Provide the (X, Y) coordinate of the cell's center where the given text is located.  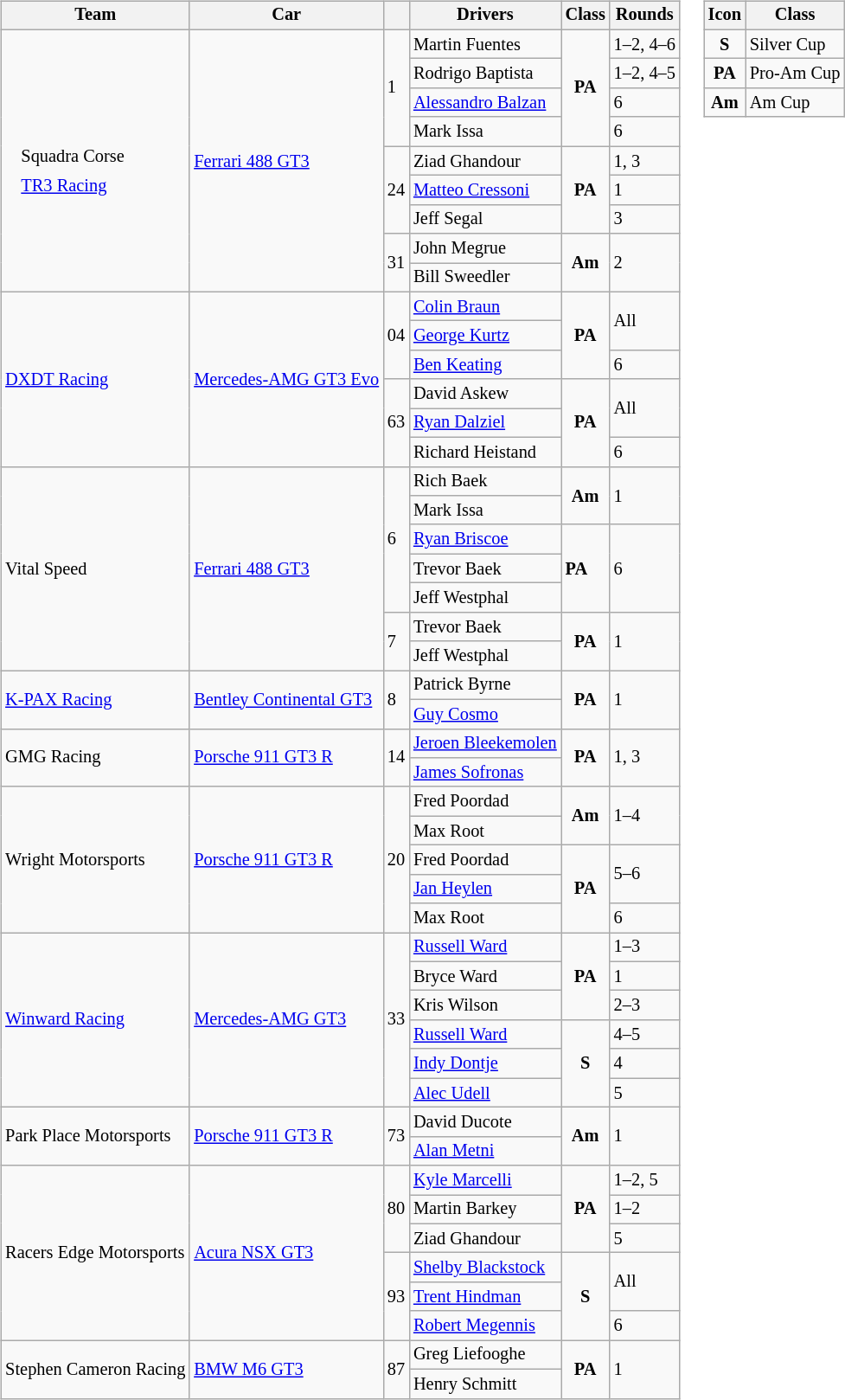
Icon (725, 16)
Racers Edge Motorsports (95, 1253)
Stephen Cameron Racing (95, 1369)
George Kurtz (485, 336)
Guy Cosmo (485, 714)
24 (396, 190)
Indy Dontje (485, 1063)
4 (645, 1063)
33 (396, 1020)
Park Place Motorsports (95, 1137)
1–2, 4–6 (645, 44)
DXDT Racing (95, 379)
1–4 (645, 815)
Kyle Marcelli (485, 1180)
Car (286, 16)
Bentley Continental GT3 (286, 699)
Rodrigo Baptista (485, 74)
Patrick Byrne (485, 685)
7 (396, 640)
8 (396, 699)
K-PAX Racing (95, 699)
80 (396, 1210)
1–2, 5 (645, 1180)
Martin Barkey (485, 1210)
BMW M6 GT3 (286, 1369)
Jeroen Bleekemolen (485, 743)
Henry Schmitt (485, 1384)
Vital Speed (95, 568)
Ryan Dalziel (485, 423)
Trent Hindman (485, 1297)
Drivers (485, 16)
John Megrue (485, 248)
Mercedes-AMG GT3 Evo (286, 379)
2–3 (645, 1005)
Rich Baek (485, 481)
Team (95, 16)
93 (396, 1296)
1–2, 4–5 (645, 74)
Squadra Corse TR3 Racing (95, 161)
Alan Metni (485, 1151)
4–5 (645, 1035)
Mercedes-AMG GT3 (286, 1020)
Alec Udell (485, 1093)
GMG Racing (95, 758)
5–6 (645, 874)
Wright Motorsports (95, 859)
1–3 (645, 947)
Jeff Segal (485, 219)
Jan Heylen (485, 889)
Squadra Corse (73, 156)
David Ducote (485, 1122)
Colin Braun (485, 306)
James Sofronas (485, 773)
Pro-Am Cup (795, 74)
Acura NSX GT3 (286, 1253)
David Askew (485, 394)
04 (396, 336)
Alessandro Balzan (485, 103)
2 (645, 263)
Rounds (645, 16)
20 (396, 859)
Silver Cup (795, 44)
Richard Heistand (485, 452)
3 (645, 219)
Kris Wilson (485, 1005)
63 (396, 422)
14 (396, 758)
87 (396, 1369)
Bill Sweedler (485, 278)
Am Cup (795, 103)
1–2 (645, 1210)
Ryan Briscoe (485, 539)
Bryce Ward (485, 976)
Martin Fuentes (485, 44)
Ben Keating (485, 365)
Matteo Cressoni (485, 190)
TR3 Racing (73, 186)
Shelby Blackstock (485, 1268)
Greg Liefooghe (485, 1355)
Robert Megennis (485, 1326)
Winward Racing (95, 1020)
73 (396, 1137)
31 (396, 263)
